Find where the given text appears and provide that cell's center as [X, Y] coordinate. 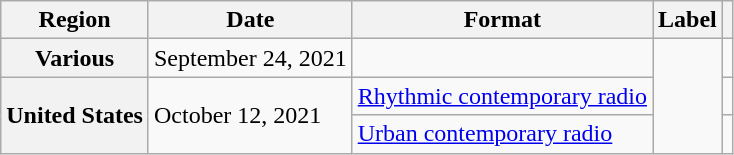
Rhythmic contemporary radio [502, 96]
Date [250, 20]
Label [687, 20]
United States [75, 115]
October 12, 2021 [250, 115]
Urban contemporary radio [502, 134]
September 24, 2021 [250, 58]
Region [75, 20]
Various [75, 58]
Format [502, 20]
